Identify which cell holds the provided text, then report its (X, Y) central coordinate. 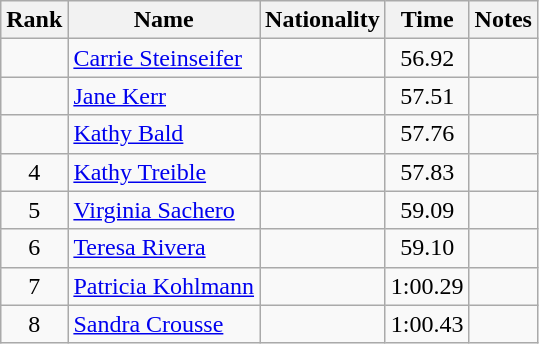
Patricia Kohlmann (164, 286)
Name (164, 20)
59.10 (427, 248)
Virginia Sachero (164, 210)
Kathy Bald (164, 134)
Carrie Steinseifer (164, 58)
4 (34, 172)
Kathy Treible (164, 172)
5 (34, 210)
8 (34, 324)
Nationality (323, 20)
Rank (34, 20)
57.76 (427, 134)
1:00.29 (427, 286)
56.92 (427, 58)
Notes (503, 20)
1:00.43 (427, 324)
59.09 (427, 210)
Sandra Crousse (164, 324)
6 (34, 248)
Time (427, 20)
57.51 (427, 96)
Teresa Rivera (164, 248)
7 (34, 286)
57.83 (427, 172)
Jane Kerr (164, 96)
